Extract the [X, Y] coordinate from the center of the cell holding the provided text.  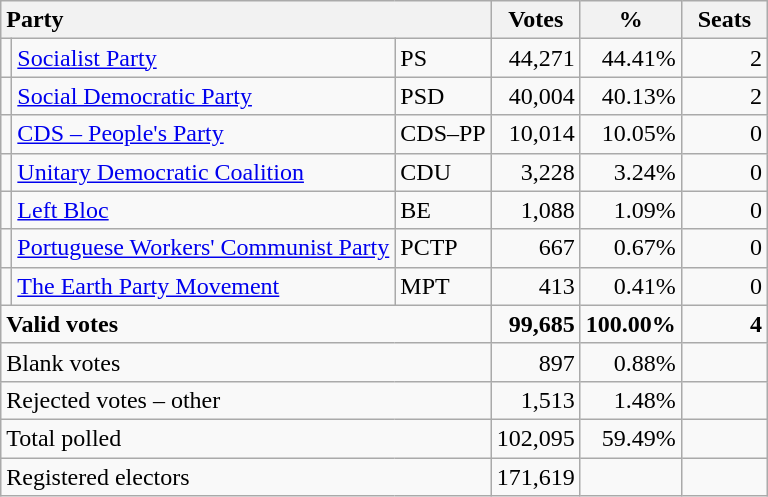
Rejected votes – other [246, 400]
PS [443, 58]
Votes [536, 20]
Social Democratic Party [204, 96]
The Earth Party Movement [204, 286]
99,685 [536, 324]
PCTP [443, 248]
Seats [724, 20]
CDS – People's Party [204, 134]
1.48% [630, 400]
Party [246, 20]
Total polled [246, 438]
1,088 [536, 210]
Left Bloc [204, 210]
PSD [443, 96]
897 [536, 362]
102,095 [536, 438]
3,228 [536, 172]
Socialist Party [204, 58]
40,004 [536, 96]
MPT [443, 286]
1.09% [630, 210]
0.41% [630, 286]
4 [724, 324]
10.05% [630, 134]
667 [536, 248]
BE [443, 210]
44,271 [536, 58]
CDU [443, 172]
10,014 [536, 134]
3.24% [630, 172]
CDS–PP [443, 134]
44.41% [630, 58]
Unitary Democratic Coalition [204, 172]
100.00% [630, 324]
% [630, 20]
0.67% [630, 248]
0.88% [630, 362]
59.49% [630, 438]
171,619 [536, 477]
413 [536, 286]
40.13% [630, 96]
1,513 [536, 400]
Valid votes [246, 324]
Registered electors [246, 477]
Portuguese Workers' Communist Party [204, 248]
Blank votes [246, 362]
